For the text-containing cell, return its midpoint in (x, y) coordinate format. 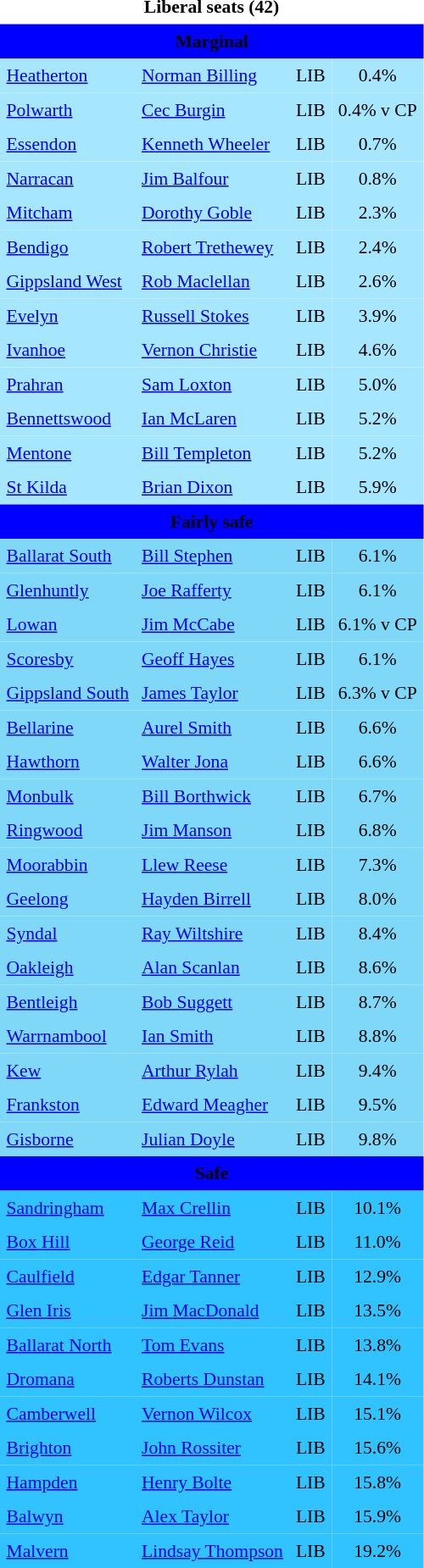
Jim Balfour (213, 178)
Ballarat South (68, 556)
Caulfield (68, 1276)
15.9% (377, 1516)
0.4% (377, 75)
Gippsland South (68, 693)
6.8% (377, 830)
Arthur Rylah (213, 1070)
0.8% (377, 178)
Fairly safe (212, 521)
Edward Meagher (213, 1105)
Ray Wiltshire (213, 933)
6.3% v CP (377, 693)
Camberwell (68, 1413)
Bendigo (68, 247)
Glenhuntly (68, 590)
Ringwood (68, 830)
Bentleigh (68, 1001)
Geoff Hayes (213, 658)
9.5% (377, 1105)
6.1% v CP (377, 624)
Polwarth (68, 109)
Scoresby (68, 658)
Dromana (68, 1379)
8.8% (377, 1036)
Max Crellin (213, 1207)
Hayden Birrell (213, 899)
John Rossiter (213, 1448)
2.6% (377, 281)
Vernon Christie (213, 350)
Bob Suggett (213, 1001)
2.4% (377, 247)
6.7% (377, 795)
0.7% (377, 144)
Mitcham (68, 213)
Brighton (68, 1448)
Balwyn (68, 1516)
Norman Billing (213, 75)
8.4% (377, 933)
Box Hill (68, 1242)
Bill Borthwick (213, 795)
3.9% (377, 315)
15.8% (377, 1482)
13.5% (377, 1310)
Heatherton (68, 75)
Warrnambool (68, 1036)
Safe (212, 1173)
Edgar Tanner (213, 1276)
Cec Burgin (213, 109)
James Taylor (213, 693)
Vernon Wilcox (213, 1413)
4.6% (377, 350)
8.6% (377, 967)
Narracan (68, 178)
Prahran (68, 384)
15.1% (377, 1413)
Moorabbin (68, 864)
Hampden (68, 1482)
Sam Loxton (213, 384)
Syndal (68, 933)
2.3% (377, 213)
5.0% (377, 384)
Gisborne (68, 1139)
Kenneth Wheeler (213, 144)
Ballarat North (68, 1344)
12.9% (377, 1276)
Bellarine (68, 727)
Lowan (68, 624)
Ivanhoe (68, 350)
Alex Taylor (213, 1516)
Julian Doyle (213, 1139)
Malvern (68, 1550)
Gippsland West (68, 281)
11.0% (377, 1242)
Geelong (68, 899)
St Kilda (68, 487)
Oakleigh (68, 967)
Frankston (68, 1105)
Jim McCabe (213, 624)
Brian Dixon (213, 487)
Bill Stephen (213, 556)
Tom Evans (213, 1344)
Sandringham (68, 1207)
Hawthorn (68, 762)
Alan Scanlan (213, 967)
Glen Iris (68, 1310)
Evelyn (68, 315)
Kew (68, 1070)
14.1% (377, 1379)
0.4% v CP (377, 109)
Jim MacDonald (213, 1310)
Ian McLaren (213, 418)
Roberts Dunstan (213, 1379)
Bennettswood (68, 418)
Essendon (68, 144)
Rob Maclellan (213, 281)
Dorothy Goble (213, 213)
9.8% (377, 1139)
Marginal (212, 41)
Henry Bolte (213, 1482)
8.0% (377, 899)
Joe Rafferty (213, 590)
Lindsay Thompson (213, 1550)
George Reid (213, 1242)
13.8% (377, 1344)
Llew Reese (213, 864)
Russell Stokes (213, 315)
Walter Jona (213, 762)
Aurel Smith (213, 727)
10.1% (377, 1207)
Robert Trethewey (213, 247)
Monbulk (68, 795)
Ian Smith (213, 1036)
9.4% (377, 1070)
15.6% (377, 1448)
Mentone (68, 452)
19.2% (377, 1550)
7.3% (377, 864)
Bill Templeton (213, 452)
8.7% (377, 1001)
5.9% (377, 487)
Jim Manson (213, 830)
